Return the (X, Y) coordinate for the center point of the cell that contains the specified text.  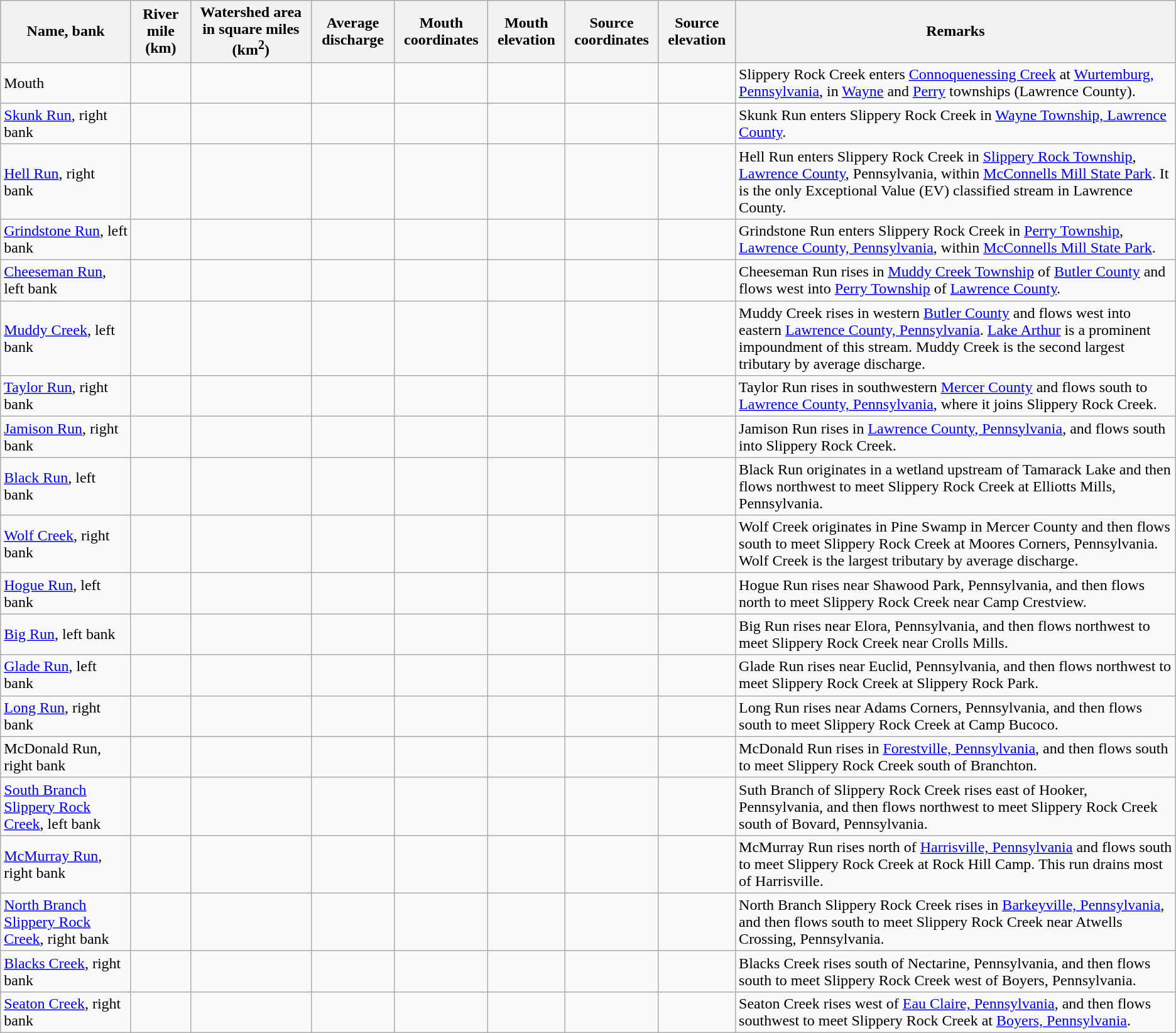
Skunk Run, right bank (66, 123)
Hell Run, right bank (66, 181)
Big Run rises near Elora, Pennsylvania, and then flows northwest to meet Slippery Rock Creek near Crolls Mills. (956, 635)
River mile (km) (161, 31)
Skunk Run enters Slippery Rock Creek in Wayne Township, Lawrence County. (956, 123)
Mouth coordinates (441, 31)
North Branch Slippery Rock Creek, right bank (66, 922)
Wolf Creek, right bank (66, 544)
Jamison Run rises in Lawrence County, Pennsylvania, and flows south into Slippery Rock Creek. (956, 437)
Grindstone Run enters Slippery Rock Creek in Perry Township, Lawrence County, Pennsylvania, within McConnells Mill State Park. (956, 239)
Jamison Run, right bank (66, 437)
Source coordinates (612, 31)
Mouth elevation (526, 31)
Name, bank (66, 31)
Black Run originates in a wetland upstream of Tamarack Lake and then flows northwest to meet Slippery Rock Creek at Elliotts Mills, Pennsylvania. (956, 486)
South Branch Slippery Rock Creek, left bank (66, 806)
Glade Run rises near Euclid, Pennsylvania, and then flows northwest to meet Slippery Rock Creek at Slippery Rock Park. (956, 675)
Black Run, left bank (66, 486)
Muddy Creek, left bank (66, 338)
Seaton Creek, right bank (66, 1012)
Big Run, left bank (66, 635)
Blacks Creek rises south of Nectarine, Pennsylvania, and then flows south to meet Slippery Rock Creek west of Boyers, Pennsylvania. (956, 971)
Cheeseman Run, left bank (66, 280)
McDonald Run, right bank (66, 757)
Source elevation (697, 31)
McDonald Run rises in Forestville, Pennsylvania, and then flows south to meet Slippery Rock Creek south of Branchton. (956, 757)
Blacks Creek, right bank (66, 971)
Watershed area in square miles (km2) (251, 31)
Cheeseman Run rises in Muddy Creek Township of Butler County and flows west into Perry Township of Lawrence County. (956, 280)
Hogue Run, left bank (66, 593)
McMurray Run, right bank (66, 864)
Grindstone Run, left bank (66, 239)
Remarks (956, 31)
Slippery Rock Creek enters Connoquenessing Creek at Wurtemburg, Pennsylvania, in Wayne and Perry townships (Lawrence County). (956, 83)
Glade Run, left bank (66, 675)
Seaton Creek rises west of Eau Claire, Pennsylvania, and then flows southwest to meet Slippery Rock Creek at Boyers, Pennsylvania. (956, 1012)
Long Run, right bank (66, 716)
Taylor Run, right bank (66, 396)
Mouth (66, 83)
Average discharge (353, 31)
Hogue Run rises near Shawood Park, Pennsylvania, and then flows north to meet Slippery Rock Creek near Camp Crestview. (956, 593)
Taylor Run rises in southwestern Mercer County and flows south to Lawrence County, Pennsylvania, where it joins Slippery Rock Creek. (956, 396)
Long Run rises near Adams Corners, Pennsylvania, and then flows south to meet Slippery Rock Creek at Camp Bucoco. (956, 716)
